For the text-containing cell, return its midpoint in (x, y) coordinate format. 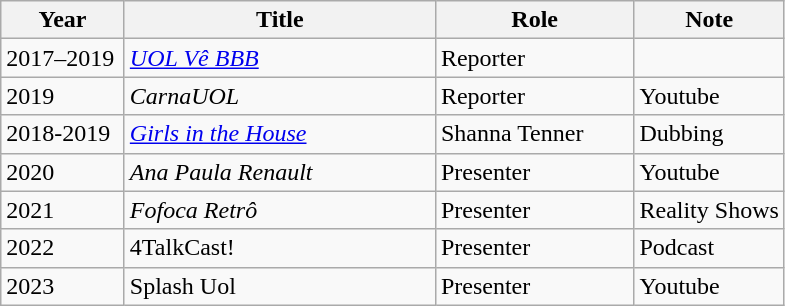
CarnaUOL (280, 96)
2017–2019 (63, 58)
2022 (63, 248)
2023 (63, 286)
Splash Uol (280, 286)
2018-2019 (63, 134)
Reality Shows (709, 210)
Title (280, 20)
2019 (63, 96)
Shanna Tenner (534, 134)
Dubbing (709, 134)
Year (63, 20)
Girls in the House (280, 134)
Ana Paula Renault (280, 172)
2021 (63, 210)
Role (534, 20)
Podcast (709, 248)
4TalkCast! (280, 248)
2020 (63, 172)
Note (709, 20)
UOL Vê BBB (280, 58)
Fofoca Retrô (280, 210)
